Extract the (X, Y) coordinate from the center of the cell holding the provided text.  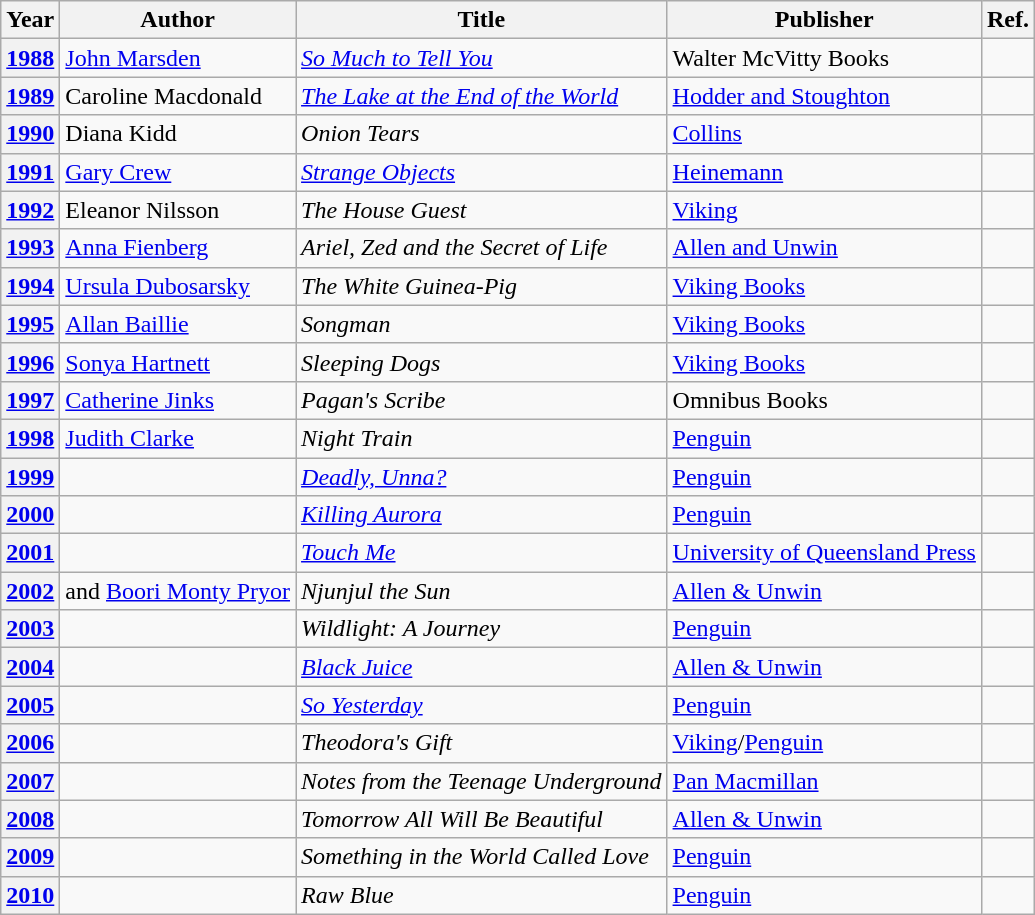
Judith Clarke (178, 438)
Ariel, Zed and the Secret of Life (482, 248)
John Marsden (178, 58)
Year (30, 20)
Walter McVitty Books (824, 58)
University of Queensland Press (824, 553)
2009 (30, 857)
Notes from the Teenage Underground (482, 781)
2002 (30, 591)
Allan Baillie (178, 324)
1992 (30, 210)
1995 (30, 324)
Ursula Dubosarsky (178, 286)
2004 (30, 667)
Njunjul the Sun (482, 591)
Strange Objects (482, 172)
Theodora's Gift (482, 743)
Raw Blue (482, 895)
So Much to Tell You (482, 58)
Anna Fienberg (178, 248)
1999 (30, 477)
Heinemann (824, 172)
Sleeping Dogs (482, 362)
Omnibus Books (824, 400)
The White Guinea-Pig (482, 286)
1998 (30, 438)
Songman (482, 324)
1994 (30, 286)
The Lake at the End of the World (482, 96)
Deadly, Unna? (482, 477)
1990 (30, 134)
Ref. (1008, 20)
2003 (30, 629)
Catherine Jinks (178, 400)
Collins (824, 134)
Author (178, 20)
Pan Macmillan (824, 781)
The House Guest (482, 210)
Allen and Unwin (824, 248)
Caroline Macdonald (178, 96)
Night Train (482, 438)
Eleanor Nilsson (178, 210)
Sonya Hartnett (178, 362)
1991 (30, 172)
Killing Aurora (482, 515)
So Yesterday (482, 705)
1989 (30, 96)
2000 (30, 515)
1993 (30, 248)
Pagan's Scribe (482, 400)
2006 (30, 743)
Viking (824, 210)
2001 (30, 553)
2008 (30, 819)
1996 (30, 362)
Hodder and Stoughton (824, 96)
Diana Kidd (178, 134)
Gary Crew (178, 172)
2010 (30, 895)
Touch Me (482, 553)
1988 (30, 58)
Tomorrow All Will Be Beautiful (482, 819)
Onion Tears (482, 134)
Wildlight: A Journey (482, 629)
1997 (30, 400)
Title (482, 20)
and Boori Monty Pryor (178, 591)
Publisher (824, 20)
2005 (30, 705)
Black Juice (482, 667)
Viking/Penguin (824, 743)
Something in the World Called Love (482, 857)
2007 (30, 781)
